Find where the given text appears and provide that cell's center as [X, Y] coordinate. 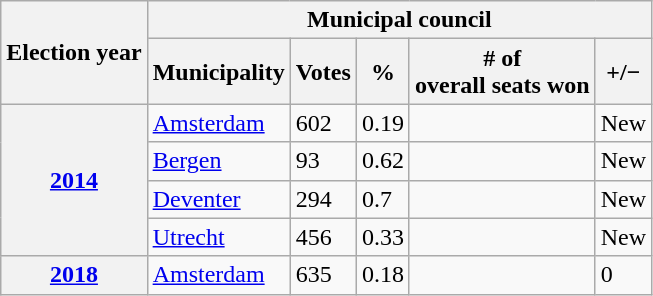
Municipal council [399, 20]
Deventer [218, 199]
93 [323, 161]
0.33 [382, 237]
# of overall seats won [502, 72]
0.18 [382, 275]
Utrecht [218, 237]
2014 [74, 180]
Bergen [218, 161]
635 [323, 275]
0 [623, 275]
% [382, 72]
+/− [623, 72]
Municipality [218, 72]
Votes [323, 72]
0.19 [382, 123]
602 [323, 123]
294 [323, 199]
0.7 [382, 199]
2018 [74, 275]
0.62 [382, 161]
456 [323, 237]
Election year [74, 52]
